Determine the (X, Y) coordinate at the center of the cell enclosing the given text.  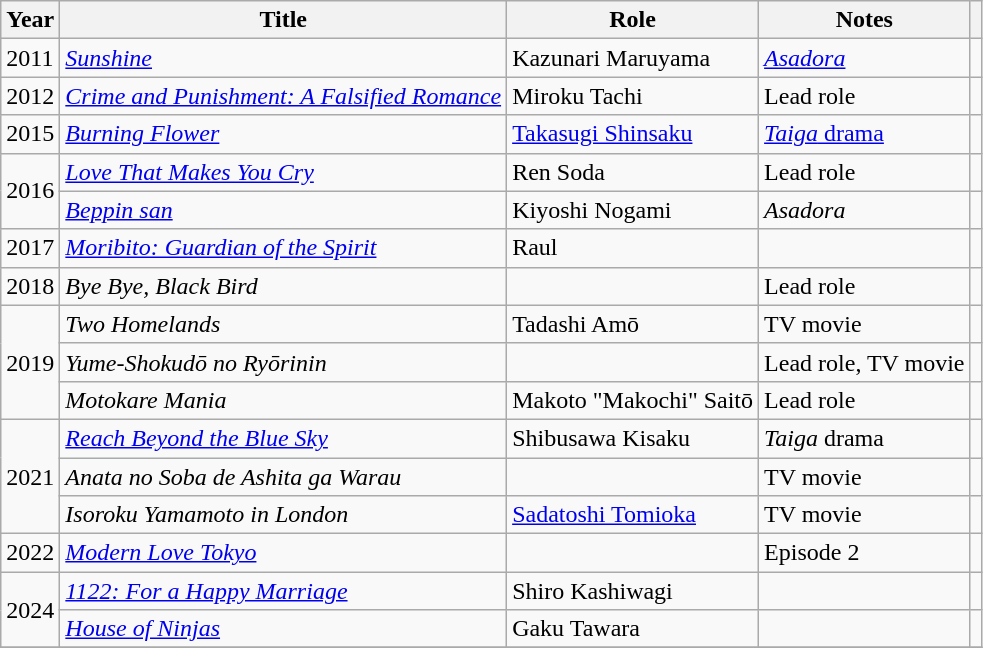
Sadatoshi Tomioka (633, 515)
Kazunari Maruyama (633, 58)
Year (30, 20)
Takasugi Shinsaku (633, 134)
Miroku Tachi (633, 96)
Sunshine (284, 58)
Beppin san (284, 210)
Gaku Tawara (633, 629)
Tadashi Amō (633, 324)
2018 (30, 286)
Two Homelands (284, 324)
2011 (30, 58)
House of Ninjas (284, 629)
Episode 2 (864, 553)
Makoto "Makochi" Saitō (633, 400)
Love That Makes You Cry (284, 172)
Burning Flower (284, 134)
Reach Beyond the Blue Sky (284, 438)
2021 (30, 476)
Motokare Mania (284, 400)
Ren Soda (633, 172)
Modern Love Tokyo (284, 553)
Shibusawa Kisaku (633, 438)
2024 (30, 610)
Notes (864, 20)
Yume-Shokudō no Ryōrinin (284, 362)
1122: For a Happy Marriage (284, 591)
Moribito: Guardian of the Spirit (284, 248)
2012 (30, 96)
Crime and Punishment: A Falsified Romance (284, 96)
Kiyoshi Nogami (633, 210)
Isoroku Yamamoto in London (284, 515)
2022 (30, 553)
Title (284, 20)
2015 (30, 134)
2017 (30, 248)
Bye Bye, Black Bird (284, 286)
Raul (633, 248)
2016 (30, 191)
Role (633, 20)
Lead role, TV movie (864, 362)
Anata no Soba de Ashita ga Warau (284, 477)
Shiro Kashiwagi (633, 591)
2019 (30, 362)
